Locate the cell with the specified text and output its (X, Y) center coordinate. 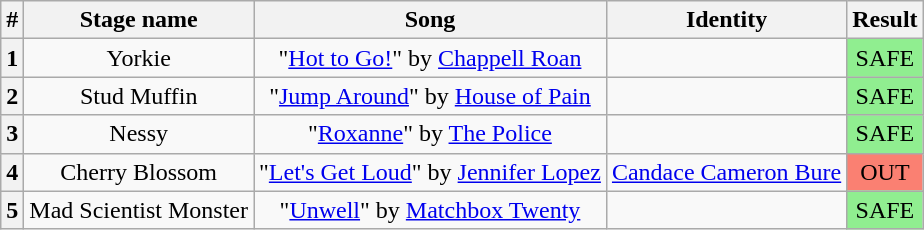
Stud Muffin (139, 96)
Result (885, 20)
OUT (885, 172)
"Hot to Go!" by Chappell Roan (430, 58)
"Unwell" by Matchbox Twenty (430, 210)
Yorkie (139, 58)
1 (12, 58)
Candace Cameron Bure (726, 172)
3 (12, 134)
Nessy (139, 134)
"Jump Around" by House of Pain (430, 96)
Identity (726, 20)
"Roxanne" by The Police (430, 134)
Mad Scientist Monster (139, 210)
"Let's Get Loud" by Jennifer Lopez (430, 172)
Song (430, 20)
4 (12, 172)
5 (12, 210)
2 (12, 96)
Stage name (139, 20)
Cherry Blossom (139, 172)
# (12, 20)
